Return the (x, y) coordinate for the center point of the cell that contains the specified text.  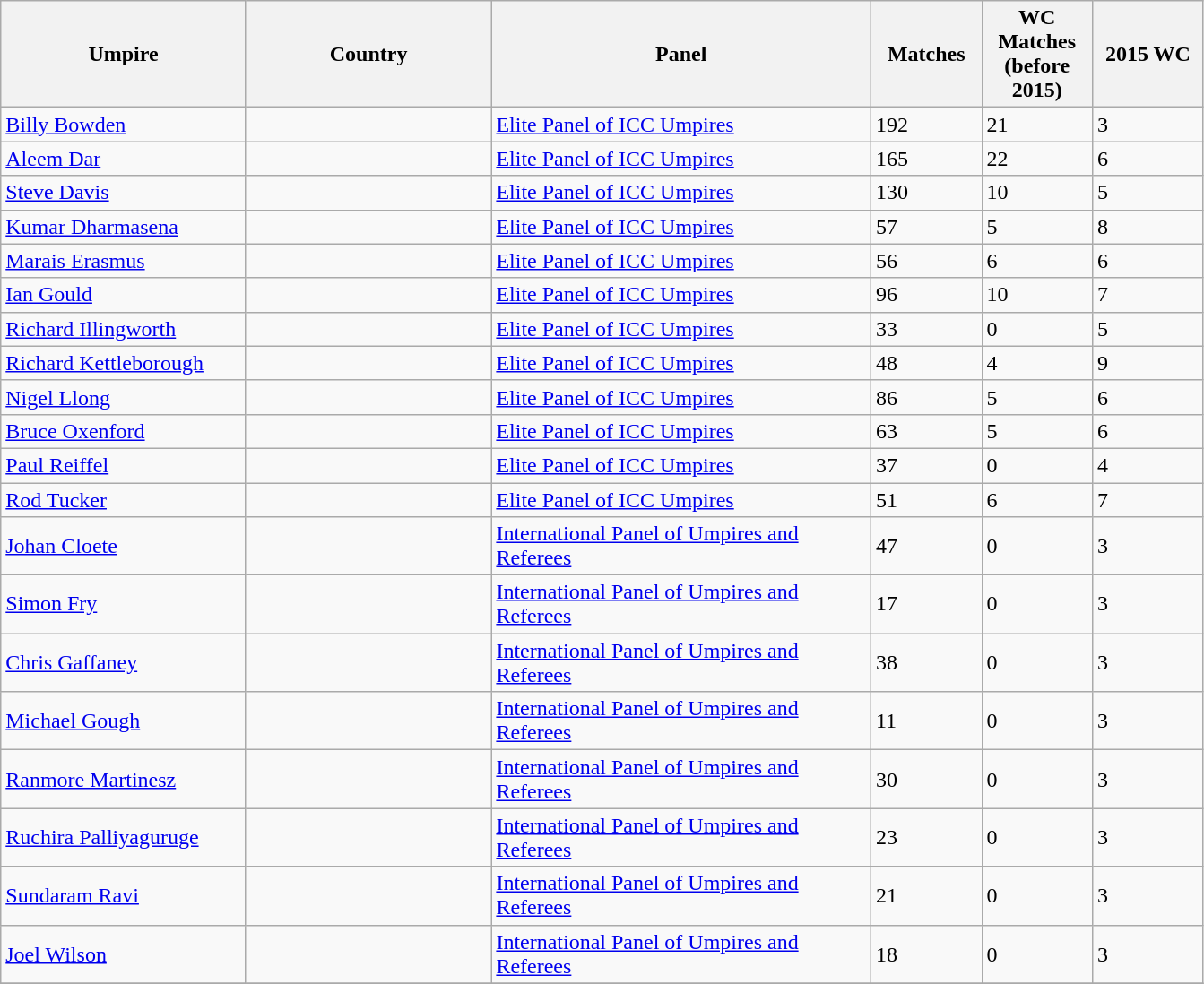
23 (926, 837)
2015 WC (1148, 54)
37 (926, 465)
30 (926, 780)
Ruchira Palliyaguruge (124, 837)
Richard Illingworth (124, 329)
Ranmore Martinesz (124, 780)
96 (926, 295)
Nigel Llong (124, 397)
Marais Erasmus (124, 261)
Simon Fry (124, 604)
57 (926, 227)
51 (926, 499)
WC Matches (before 2015) (1037, 54)
Richard Kettleborough (124, 363)
9 (1148, 363)
Paul Reiffel (124, 465)
Matches (926, 54)
8 (1148, 227)
38 (926, 663)
Billy Bowden (124, 125)
48 (926, 363)
Country (368, 54)
Umpire (124, 54)
Johan Cloete (124, 547)
Ian Gould (124, 295)
47 (926, 547)
Steve Davis (124, 193)
33 (926, 329)
18 (926, 954)
22 (1037, 159)
Joel Wilson (124, 954)
Chris Gaffaney (124, 663)
Aleem Dar (124, 159)
Michael Gough (124, 721)
165 (926, 159)
63 (926, 431)
130 (926, 193)
Panel (681, 54)
86 (926, 397)
11 (926, 721)
Bruce Oxenford (124, 431)
Kumar Dharmasena (124, 227)
56 (926, 261)
Sundaram Ravi (124, 896)
Rod Tucker (124, 499)
17 (926, 604)
192 (926, 125)
